Detect which cell encompasses the target text, then output its (x, y) center coordinate. 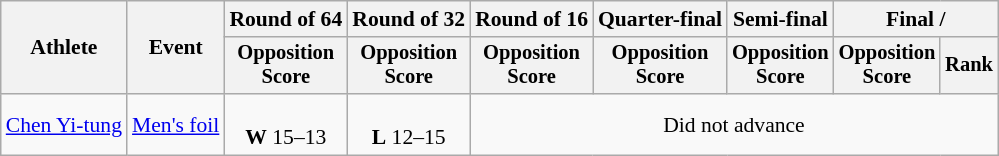
Rank (969, 66)
Semi-final (780, 19)
Final / (916, 19)
Event (176, 48)
Round of 16 (532, 19)
Athlete (64, 48)
Did not advance (734, 124)
Quarter-final (660, 19)
L 12–15 (408, 124)
Chen Yi-tung (64, 124)
Men's foil (176, 124)
Round of 64 (286, 19)
W 15–13 (286, 124)
Round of 32 (408, 19)
